Return [X, Y] of the center of cell containing provided text 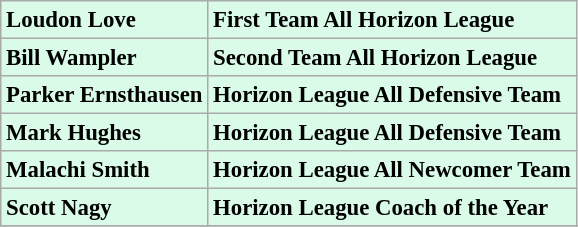
Malachi Smith [104, 170]
Scott Nagy [104, 208]
First Team All Horizon League [392, 20]
Horizon League All Newcomer Team [392, 170]
Second Team All Horizon League [392, 58]
Bill Wampler [104, 58]
Mark Hughes [104, 133]
Horizon League Coach of the Year [392, 208]
Loudon Love [104, 20]
Parker Ernsthausen [104, 95]
